Pinpoint the cell where the given text exists, returning its (X, Y) midpoint coordinate. 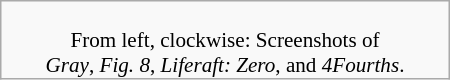
From left, clockwise: Screenshots of Gray, Fig. 8, Liferaft: Zero, and 4Fourths. (225, 40)
